Return [x, y] of the center of cell containing provided text 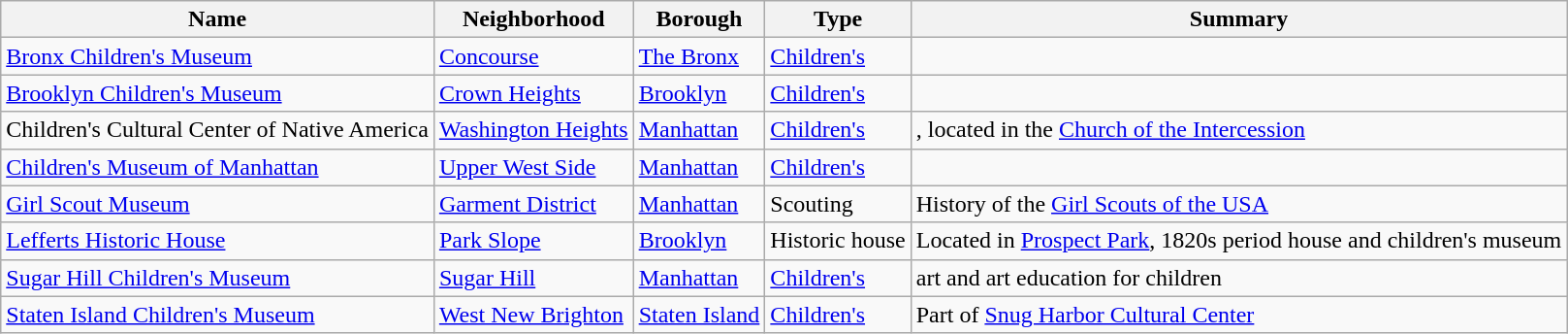
Located in Prospect Park, 1820s period house and children's museum [1239, 241]
Crown Heights [533, 93]
Sugar Hill [533, 278]
Sugar Hill Children's Museum [217, 278]
West New Brighton [533, 315]
Concourse [533, 56]
Historic house [838, 241]
Children's Museum of Manhattan [217, 167]
Part of Snug Harbor Cultural Center [1239, 315]
Borough [699, 19]
Lefferts Historic House [217, 241]
Children's Cultural Center of Native America [217, 130]
Upper West Side [533, 167]
Washington Heights [533, 130]
Neighborhood [533, 19]
The Bronx [699, 56]
Staten Island Children's Museum [217, 315]
Bronx Children's Museum [217, 56]
History of the Girl Scouts of the USA [1239, 204]
art and art education for children [1239, 278]
Girl Scout Museum [217, 204]
, located in the Church of the Intercession [1239, 130]
Summary [1239, 19]
Garment District [533, 204]
Scouting [838, 204]
Brooklyn Children's Museum [217, 93]
Name [217, 19]
Staten Island [699, 315]
Type [838, 19]
Park Slope [533, 241]
